Capture the cell that displays the provided text and extract its [X, Y] central coordinate. 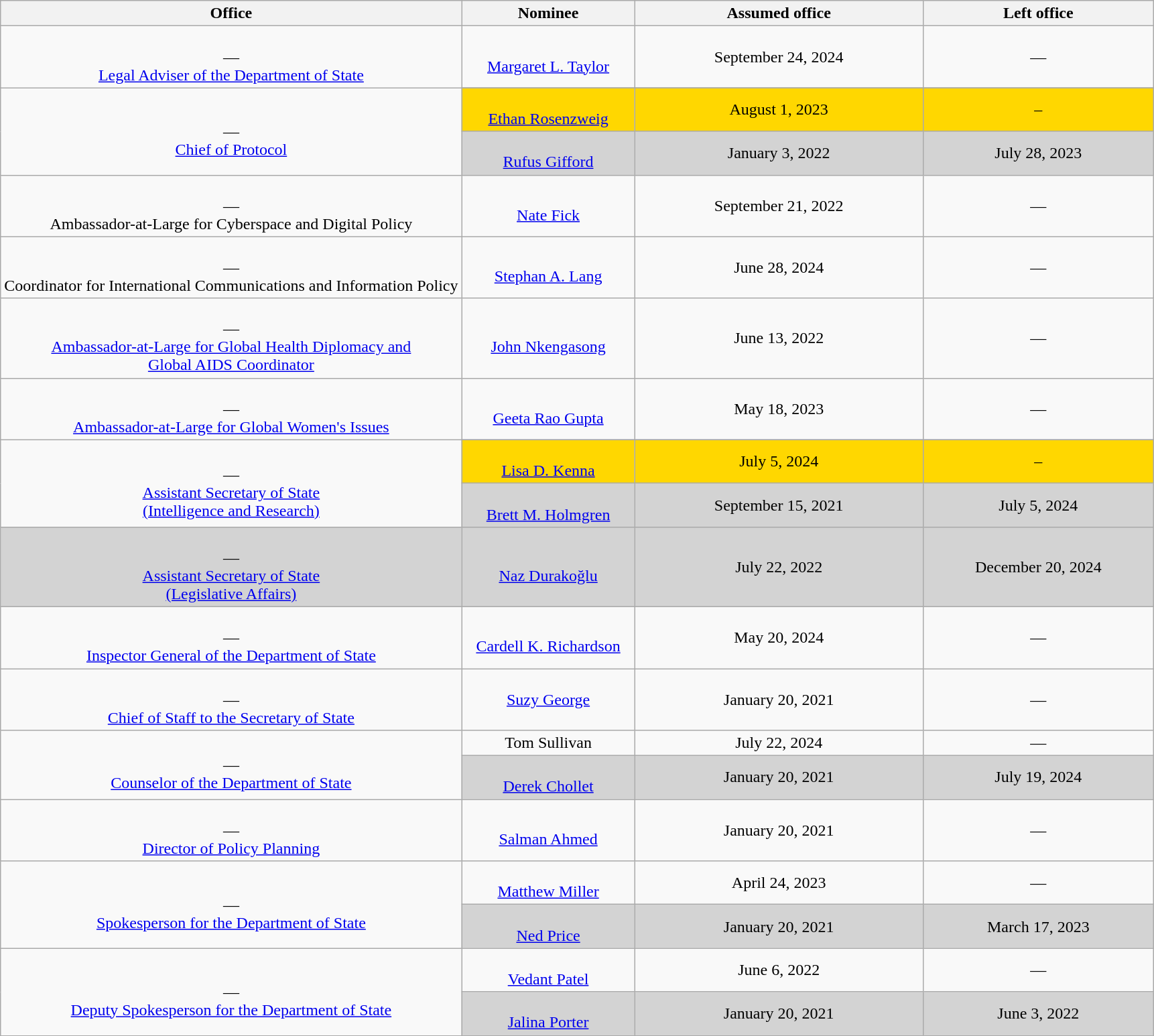
Margaret L. Taylor [548, 57]
Brett M. Holmgren [548, 505]
Lisa D. Kenna [548, 461]
June 28, 2024 [779, 267]
Naz Durakoğlu [548, 567]
Ned Price [548, 926]
Suzy George [548, 700]
April 24, 2023 [779, 883]
Rufus Gifford [548, 153]
Tom Sullivan [548, 743]
Salman Ahmed [548, 830]
Assumed office [779, 13]
Jalina Porter [548, 1013]
—Deputy Spokesperson for the Department of State [231, 992]
—Ambassador-at-Large for Global Health Diplomacy andGlobal AIDS Coordinator [231, 338]
—Assistant Secretary of State(Intelligence and Research) [231, 483]
John Nkengasong [548, 338]
Nominee [548, 13]
—Coordinator for International Communications and Information Policy [231, 267]
—Inspector General of the Department of State [231, 637]
July 22, 2022 [779, 567]
—Chief of Protocol [231, 131]
Nate Fick [548, 206]
Ethan Rosenzweig [548, 110]
Left office [1038, 13]
—Legal Adviser of the Department of State [231, 57]
—Ambassador-at-Large for Global Women's Issues [231, 409]
Stephan A. Lang [548, 267]
Geeta Rao Gupta [548, 409]
May 20, 2024 [779, 637]
September 15, 2021 [779, 505]
Matthew Miller [548, 883]
September 21, 2022 [779, 206]
Vedant Patel [548, 970]
July 28, 2023 [1038, 153]
June 3, 2022 [1038, 1013]
Office [231, 13]
August 1, 2023 [779, 110]
—Assistant Secretary of State(Legislative Affairs) [231, 567]
June 6, 2022 [779, 970]
—Spokesperson for the Department of State [231, 905]
—Chief of Staff to the Secretary of State [231, 700]
—Counselor of the Department of State [231, 765]
June 13, 2022 [779, 338]
—Ambassador-at-Large for Cyberspace and Digital Policy [231, 206]
July 22, 2024 [779, 743]
September 24, 2024 [779, 57]
December 20, 2024 [1038, 567]
May 18, 2023 [779, 409]
—Director of Policy Planning [231, 830]
Cardell K. Richardson [548, 637]
March 17, 2023 [1038, 926]
January 3, 2022 [779, 153]
July 19, 2024 [1038, 777]
Derek Chollet [548, 777]
